Search for the cell housing the specified text and yield its [X, Y] center coordinate. 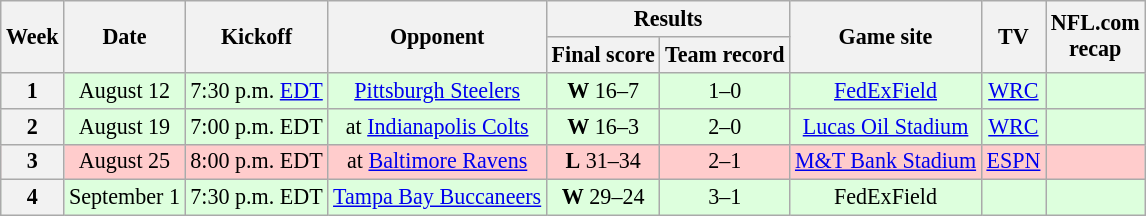
Opponent [437, 36]
August 12 [124, 90]
Week [32, 36]
at Indianapolis Colts [437, 126]
Pittsburgh Steelers [437, 90]
Game site [886, 36]
NFL.comrecap [1096, 36]
September 1 [124, 198]
2 [32, 126]
Final score [603, 54]
August 19 [124, 126]
W 16–3 [603, 126]
Tampa Bay Buccaneers [437, 198]
3 [32, 162]
ESPN [1013, 162]
3–1 [725, 198]
TV [1013, 36]
Date [124, 36]
L 31–34 [603, 162]
4 [32, 198]
Results [668, 18]
W 29–24 [603, 198]
M&T Bank Stadium [886, 162]
1–0 [725, 90]
W 16–7 [603, 90]
August 25 [124, 162]
at Baltimore Ravens [437, 162]
7:00 p.m. EDT [256, 126]
Team record [725, 54]
1 [32, 90]
8:00 p.m. EDT [256, 162]
Lucas Oil Stadium [886, 126]
2–1 [725, 162]
Kickoff [256, 36]
2–0 [725, 126]
